Return (X, Y) of the center of cell containing provided text 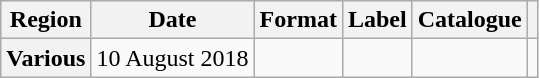
Date (172, 20)
Various (46, 58)
Region (46, 20)
Label (377, 20)
Format (298, 20)
Catalogue (470, 20)
10 August 2018 (172, 58)
